Pinpoint the cell where the given text exists, returning its [x, y] midpoint coordinate. 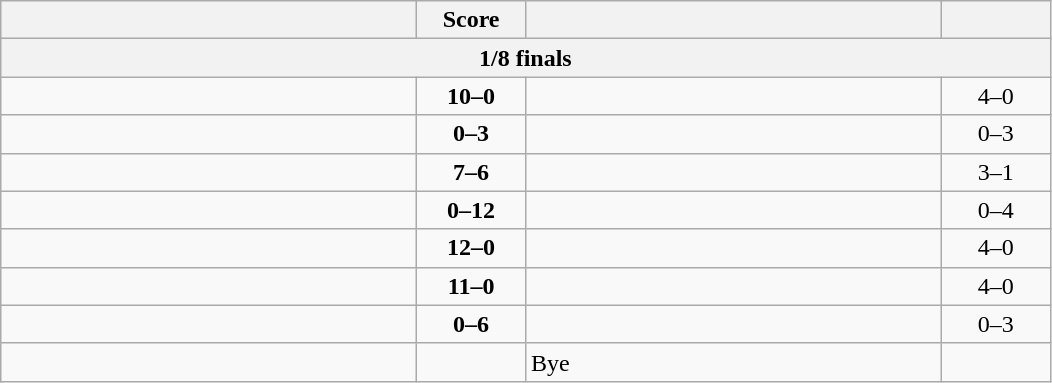
Bye [733, 362]
10–0 [472, 96]
7–6 [472, 172]
0–6 [472, 324]
11–0 [472, 286]
12–0 [472, 248]
0–12 [472, 210]
1/8 finals [526, 58]
3–1 [996, 172]
0–4 [996, 210]
Score [472, 20]
